For the text-containing cell, return its midpoint in [x, y] coordinate format. 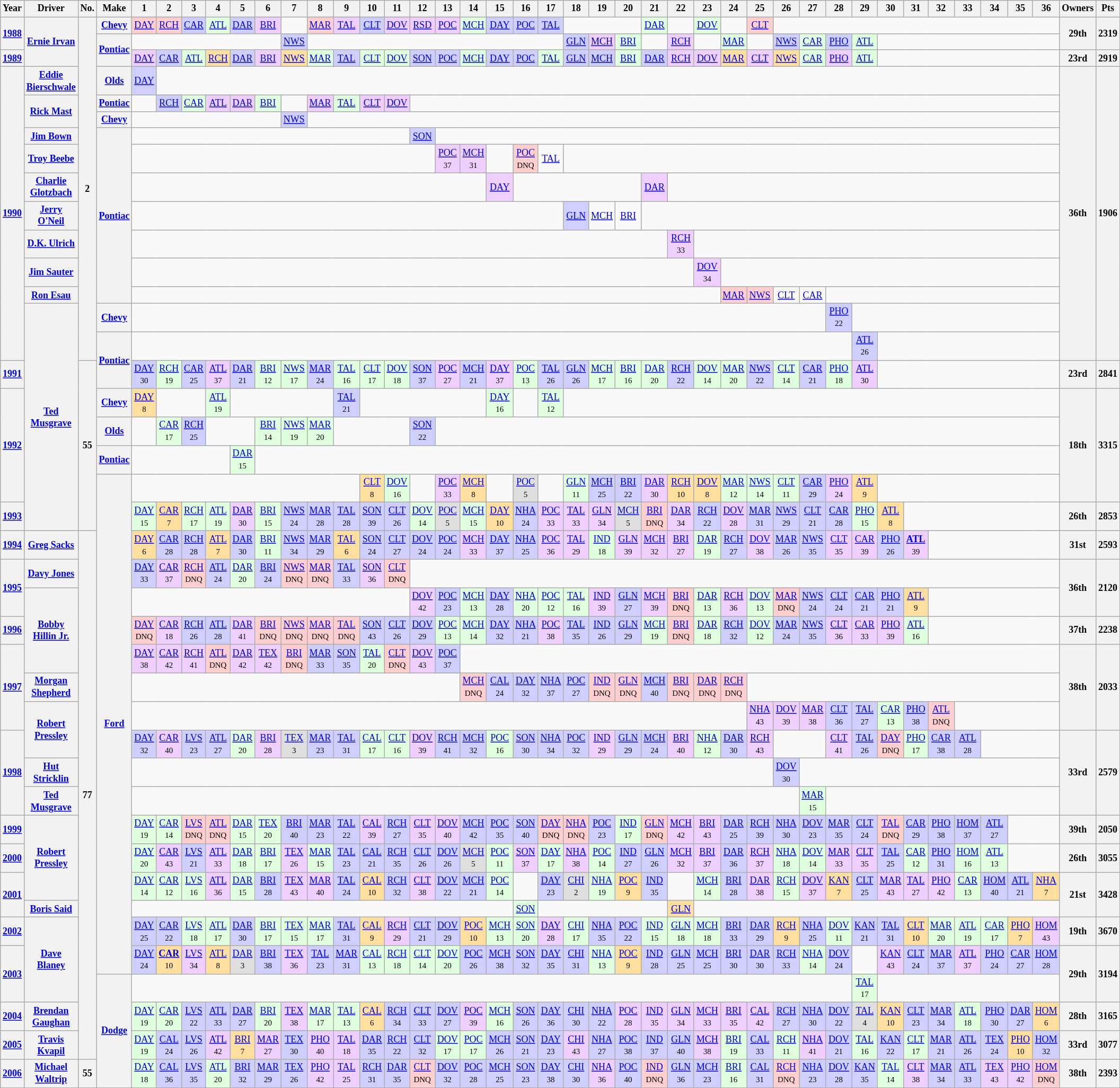
DOV20 [448, 960]
DOV8 [707, 488]
RCH31 [372, 1074]
NHA37 [551, 687]
RCH29 [397, 931]
LVS35 [194, 1074]
24 [734, 8]
MCH16 [500, 1016]
RCH10 [681, 488]
PHO7 [1021, 931]
TEX30 [294, 1045]
ATL21 [1021, 887]
Brendan Gaughan [51, 1016]
DAR3 [243, 960]
PHO10 [1021, 1045]
16 [526, 8]
BRI22 [628, 488]
POC39 [473, 1016]
NHADNQ [576, 829]
DOV17 [448, 1045]
BRI32 [243, 1074]
TEX20 [268, 829]
NHA34 [551, 744]
ATL36 [218, 887]
POC22 [628, 931]
GLN36 [681, 1074]
7 [294, 8]
CAR7 [169, 517]
MAR37 [941, 960]
Ron Esau [51, 295]
MCH24 [655, 744]
NHA14 [813, 960]
POC36 [551, 545]
CLT8 [372, 488]
31st [1078, 545]
CAR39 [865, 545]
RCH26 [194, 631]
SON21 [526, 1045]
Charlie Glotzbach [51, 187]
LVS22 [194, 1016]
CAL17 [372, 744]
77 [87, 795]
34 [994, 8]
20 [628, 8]
DOV18 [397, 375]
CAL9 [372, 931]
SON36 [372, 573]
Dave Blaney [51, 959]
MCH17 [602, 375]
37th [1078, 631]
DAR21 [243, 375]
Boris Said [51, 908]
TEX42 [268, 659]
HOM43 [1046, 931]
DOV40 [448, 829]
15 [500, 8]
CLT10 [916, 931]
DAY14 [144, 887]
RCH35 [397, 858]
32 [941, 8]
CAR38 [941, 744]
19 [602, 8]
9 [347, 8]
TEX3 [294, 744]
NHA41 [813, 1045]
DAY25 [144, 931]
CLT41 [839, 744]
POC10 [473, 931]
KAN21 [865, 931]
Travis Kvapil [51, 1045]
IND17 [628, 829]
NHA24 [526, 517]
MAR28 [320, 517]
DAR25 [734, 829]
RCH39 [760, 829]
2919 [1108, 58]
RCH19 [169, 375]
HOM16 [968, 858]
DOV26 [448, 858]
DAR19 [707, 545]
CLT27 [397, 545]
TEX38 [294, 1016]
2001 [13, 895]
Rick Mast [51, 111]
D.K. Ulrich [51, 244]
Davy Jones [51, 573]
CAR40 [169, 744]
CAR27 [1021, 960]
TAL17 [865, 988]
CAR20 [169, 1016]
Ford [114, 724]
DOV42 [422, 602]
KAN22 [890, 1045]
DOV16 [397, 488]
RSD [422, 25]
DOV38 [760, 545]
Bobby Hillin Jr. [51, 631]
11 [397, 8]
TAL6 [347, 545]
IND15 [655, 931]
ATL18 [968, 1016]
CAL6 [372, 1016]
Eddie Bierschwale [51, 81]
CAL39 [372, 829]
TAL12 [551, 403]
TAL4 [865, 1016]
HOM37 [968, 829]
39th [1078, 829]
DAY20 [144, 858]
2004 [13, 1016]
MCH19 [655, 631]
CAL21 [372, 858]
ATL42 [218, 1045]
MAR40 [320, 887]
2393 [1108, 1074]
3165 [1108, 1016]
PHO21 [890, 602]
3077 [1108, 1045]
PHO31 [941, 858]
NHA12 [707, 744]
CHI43 [576, 1045]
SON39 [372, 517]
BRI27 [681, 545]
DOV34 [707, 272]
BRI12 [268, 375]
CLT16 [397, 744]
LVS18 [194, 931]
POC35 [500, 829]
LVS21 [194, 858]
28 [839, 8]
RCH17 [194, 517]
CAR43 [169, 858]
1997 [13, 687]
3315 [1108, 445]
DAR34 [681, 517]
IND26 [602, 631]
PHO39 [890, 631]
Michael Waltrip [51, 1074]
CAR33 [865, 631]
SON24 [372, 545]
CAR37 [169, 573]
CHI31 [576, 960]
DOV11 [839, 931]
18th [1078, 445]
NHA20 [526, 602]
PHO40 [320, 1045]
2853 [1108, 517]
KAN7 [839, 887]
LVS23 [194, 744]
PHO26 [890, 545]
NWS34 [294, 545]
2033 [1108, 687]
LVS34 [194, 960]
MCH15 [473, 517]
2579 [1108, 773]
DAY6 [144, 545]
PHO17 [916, 744]
DAY15 [144, 517]
NWS14 [760, 488]
POC16 [500, 744]
1992 [13, 445]
1 [144, 8]
TAL21 [347, 403]
CHI2 [576, 887]
DOV37 [813, 887]
ATL24 [218, 573]
IND37 [655, 1045]
TAL14 [890, 1074]
35 [1021, 8]
DAY10 [500, 517]
Owners [1078, 8]
KAN35 [865, 1074]
SON32 [526, 960]
DAY33 [144, 573]
Jim Bown [51, 136]
PHO18 [839, 375]
29 [865, 8]
ATL30 [865, 375]
CAR18 [169, 631]
MAR43 [890, 887]
HOM6 [1046, 1016]
NWS19 [294, 431]
RCH36 [734, 602]
DAY8 [144, 403]
31 [916, 8]
TAL28 [347, 517]
36 [1046, 8]
LVS26 [194, 1045]
SON20 [526, 931]
NHA22 [602, 1016]
13 [448, 8]
1993 [13, 517]
DAR13 [707, 602]
BRI15 [268, 517]
DAY30 [144, 375]
SON40 [526, 829]
POC26 [473, 960]
HOMDNQ [1046, 1074]
Driver [51, 8]
NWS29 [786, 517]
NHA23 [813, 1074]
NHA38 [576, 858]
CAL33 [760, 1045]
Hut Stricklin [51, 773]
Greg Sacks [51, 545]
MCH31 [473, 159]
NHA19 [602, 887]
DOV27 [448, 1016]
RCH34 [397, 1016]
ATL20 [218, 1074]
CHI17 [576, 931]
RCH11 [786, 1045]
NHA36 [602, 1074]
27 [813, 8]
TAL22 [347, 829]
TAL24 [347, 887]
IND28 [655, 960]
DOV32 [448, 1074]
IND18 [602, 545]
BRI20 [268, 1016]
33 [968, 8]
POC12 [551, 602]
2002 [13, 931]
SON35 [347, 659]
GLN25 [681, 960]
21st [1078, 895]
RCH15 [786, 887]
CAR10 [169, 960]
HOM32 [1046, 1045]
DAR29 [760, 931]
TAL18 [347, 1045]
KAN10 [890, 1016]
2841 [1108, 375]
MCH18 [707, 931]
ATL16 [916, 631]
1906 [1108, 213]
TAL13 [347, 1016]
GLN18 [681, 931]
NHA35 [602, 931]
Morgan Shepherd [51, 687]
BRI24 [268, 573]
NHA18 [786, 858]
3 [194, 8]
GLN11 [576, 488]
ATL7 [218, 545]
CLT32 [422, 1045]
TAL29 [576, 545]
2050 [1108, 829]
21 [655, 8]
MCH40 [655, 687]
14 [473, 8]
POC32 [576, 744]
DAY18 [144, 1074]
BRI37 [707, 858]
NHA43 [760, 716]
POCDNQ [526, 159]
DOV23 [813, 829]
NHA21 [526, 631]
BRI38 [268, 960]
DAR41 [243, 631]
LVSDNQ [194, 829]
IND39 [602, 602]
1998 [13, 773]
CLT25 [865, 887]
1995 [13, 587]
CLT23 [916, 1016]
DAR42 [243, 659]
IND27 [628, 858]
Jim Sauter [51, 272]
25 [760, 8]
CAL31 [760, 1074]
NWS17 [294, 375]
CAL10 [372, 887]
DARDNQ [707, 687]
SON43 [372, 631]
RCH9 [786, 931]
HOM40 [994, 887]
TAL35 [576, 631]
2238 [1108, 631]
1989 [13, 58]
POC11 [500, 858]
IND29 [602, 744]
NWS22 [760, 375]
DAR38 [760, 887]
HOM28 [1046, 960]
LVS16 [194, 887]
GLN39 [628, 545]
MAR26 [786, 545]
DAY36 [551, 1016]
BRI11 [268, 545]
3670 [1108, 931]
10 [372, 8]
TEX24 [994, 1045]
1994 [13, 545]
DOV12 [760, 631]
MCH39 [655, 602]
POC40 [628, 1074]
ATL17 [218, 931]
Troy Beebe [51, 159]
1990 [13, 213]
SON22 [422, 431]
CAL36 [169, 1074]
RCH37 [760, 858]
DAR36 [734, 858]
18 [576, 8]
CLT11 [786, 488]
BRI19 [734, 1045]
SON30 [526, 744]
2000 [13, 858]
1991 [13, 375]
CAR42 [169, 659]
BRI30 [734, 960]
DAY35 [551, 960]
POC24 [448, 545]
1999 [13, 829]
MAR35 [839, 829]
Jerry O'Neil [51, 216]
DAY24 [144, 960]
TAL20 [372, 659]
MAR12 [734, 488]
2319 [1108, 33]
RCH18 [397, 960]
CAR14 [169, 829]
2006 [13, 1074]
No. [87, 8]
MAR27 [268, 1045]
BRI33 [734, 931]
SON26 [526, 1016]
17 [551, 8]
PHO30 [994, 1016]
ATL39 [916, 545]
CAR25 [194, 375]
2003 [13, 974]
DOV43 [422, 659]
MCH8 [473, 488]
DOV30 [786, 773]
30 [890, 8]
NHA13 [602, 960]
19th [1078, 931]
POC17 [473, 1045]
Dodge [114, 1031]
22 [681, 8]
BRI43 [707, 829]
Year [13, 8]
5 [243, 8]
Make [114, 8]
BRI14 [268, 431]
1988 [13, 33]
NHA7 [1046, 887]
PHO15 [865, 517]
2593 [1108, 545]
3428 [1108, 895]
NHA27 [602, 1045]
MAR21 [941, 1045]
MAR38 [813, 716]
RCH43 [760, 744]
MCH26 [500, 1045]
2120 [1108, 587]
MCH23 [707, 1074]
4 [218, 8]
ATL13 [994, 858]
CLT33 [422, 1016]
PHO22 [839, 317]
RCH25 [194, 431]
DOV13 [760, 602]
8 [320, 8]
SON23 [526, 1074]
CAL42 [760, 1016]
3055 [1108, 858]
Ernie Irvan [51, 42]
BRI7 [243, 1045]
Pts [1108, 8]
26 [786, 8]
GLN27 [628, 602]
23 [707, 8]
DOV21 [839, 1045]
GLN40 [681, 1045]
2005 [13, 1045]
12 [422, 8]
MCHDNQ [473, 687]
KAN43 [890, 960]
BRI35 [734, 1016]
TEX15 [294, 931]
TEX36 [294, 960]
3194 [1108, 974]
CAR22 [169, 931]
RCH28 [194, 545]
1996 [13, 631]
DAY16 [500, 403]
28th [1078, 1016]
6 [268, 8]
DAY17 [551, 858]
CAL13 [372, 960]
